Extract the [x, y] coordinate from the center of the cell holding the provided text.  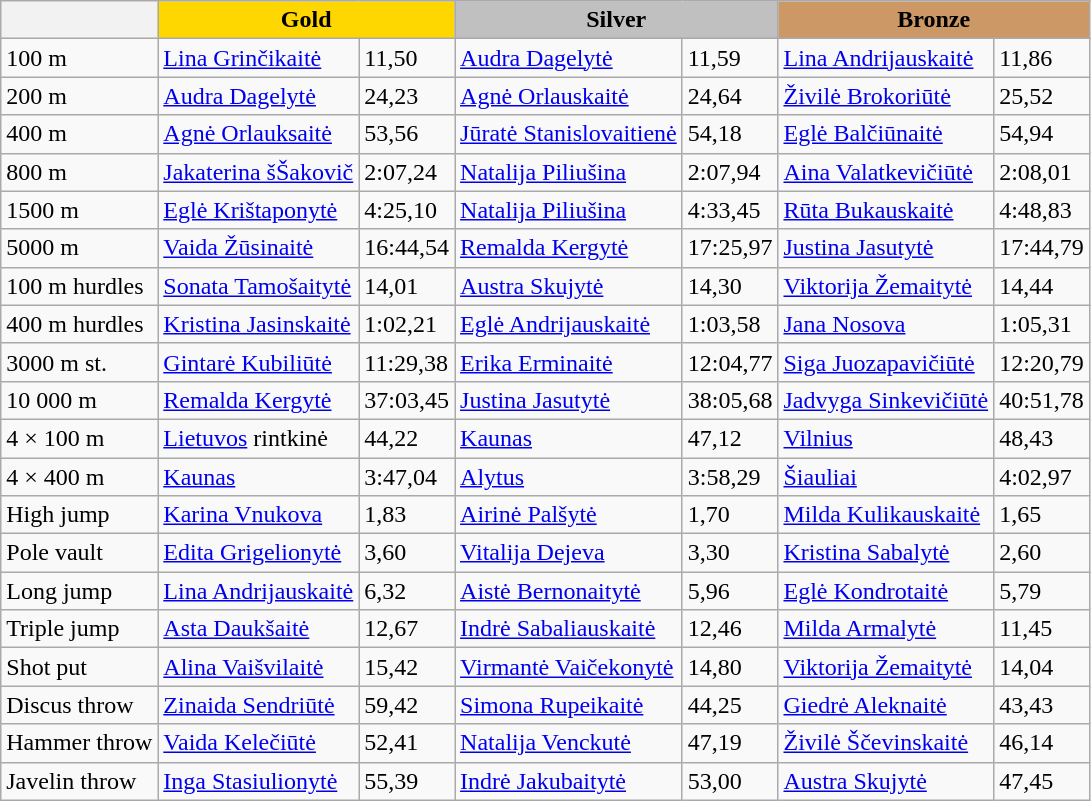
11,45 [1042, 629]
11:29,38 [407, 362]
14,44 [1042, 286]
46,14 [1042, 743]
Šiauliai [886, 477]
52,41 [407, 743]
24,64 [730, 96]
Airinė Palšytė [569, 515]
Gintarė Kubiliūtė [258, 362]
Vaida Kelečiūtė [258, 743]
4:33,45 [730, 210]
Agnė Orlauskaitė [569, 96]
Erika Erminaitė [569, 362]
1:02,21 [407, 324]
2,60 [1042, 553]
1,70 [730, 515]
4 × 400 m [80, 477]
Triple jump [80, 629]
16:44,54 [407, 248]
1500 m [80, 210]
4 × 100 m [80, 438]
Lina Grinčikaitė [258, 58]
High jump [80, 515]
Alytus [569, 477]
Discus throw [80, 705]
Aina Valatkevičiūtė [886, 172]
Eglė Balčiūnaitė [886, 134]
10 000 m [80, 400]
2:07,94 [730, 172]
5000 m [80, 248]
47,45 [1042, 781]
3:47,04 [407, 477]
24,23 [407, 96]
Milda Armalytė [886, 629]
1:03,58 [730, 324]
3,30 [730, 553]
38:05,68 [730, 400]
Milda Kulikauskaitė [886, 515]
Kristina Sabalytė [886, 553]
Edita Grigelionytė [258, 553]
2:08,01 [1042, 172]
37:03,45 [407, 400]
Zinaida Sendriūtė [258, 705]
Živilė Brokoriūtė [886, 96]
6,32 [407, 591]
Vaida Žūsinaitė [258, 248]
Lietuvos rintkinė [258, 438]
400 m [80, 134]
47,19 [730, 743]
Jakaterina šŠakovič [258, 172]
14,80 [730, 667]
11,86 [1042, 58]
3000 m st. [80, 362]
12:20,79 [1042, 362]
59,42 [407, 705]
1,83 [407, 515]
Rūta Bukauskaitė [886, 210]
Aistė Bernonaitytė [569, 591]
43,43 [1042, 705]
54,94 [1042, 134]
Jana Nosova [886, 324]
53,00 [730, 781]
Siga Juozapavičiūtė [886, 362]
2:07,24 [407, 172]
Živilė Ščevinskaitė [886, 743]
11,59 [730, 58]
48,43 [1042, 438]
800 m [80, 172]
Gold [306, 20]
14,04 [1042, 667]
Alina Vaišvilaitė [258, 667]
11,50 [407, 58]
Inga Stasiulionytė [258, 781]
40:51,78 [1042, 400]
Javelin throw [80, 781]
200 m [80, 96]
Indrė Sabaliauskaitė [569, 629]
Karina Vnukova [258, 515]
Indrė Jakubaitytė [569, 781]
17:44,79 [1042, 248]
5,96 [730, 591]
54,18 [730, 134]
55,39 [407, 781]
17:25,97 [730, 248]
100 m [80, 58]
Vilnius [886, 438]
5,79 [1042, 591]
4:48,83 [1042, 210]
Eglė Andrijauskaitė [569, 324]
Sonata Tamošaitytė [258, 286]
3,60 [407, 553]
1:05,31 [1042, 324]
Virmantė Vaičekonytė [569, 667]
14,01 [407, 286]
Eglė Kondrotaitė [886, 591]
Kristina Jasinskaitė [258, 324]
100 m hurdles [80, 286]
Asta Daukšaitė [258, 629]
Jūratė Stanislovaitienė [569, 134]
Shot put [80, 667]
4:02,97 [1042, 477]
15,42 [407, 667]
3:58,29 [730, 477]
53,56 [407, 134]
44,25 [730, 705]
14,30 [730, 286]
Jadvyga Sinkevičiūtė [886, 400]
Natalija Venckutė [569, 743]
Vitalija Dejeva [569, 553]
44,22 [407, 438]
400 m hurdles [80, 324]
47,12 [730, 438]
Hammer throw [80, 743]
12:04,77 [730, 362]
1,65 [1042, 515]
Bronze [934, 20]
12,46 [730, 629]
Silver [616, 20]
12,67 [407, 629]
Eglė Krištaponytė [258, 210]
4:25,10 [407, 210]
25,52 [1042, 96]
Giedrė Aleknaitė [886, 705]
Simona Rupeikaitė [569, 705]
Pole vault [80, 553]
Agnė Orlauksaitė [258, 134]
Long jump [80, 591]
